Return the [x, y] coordinate for the center point of the cell that contains the specified text.  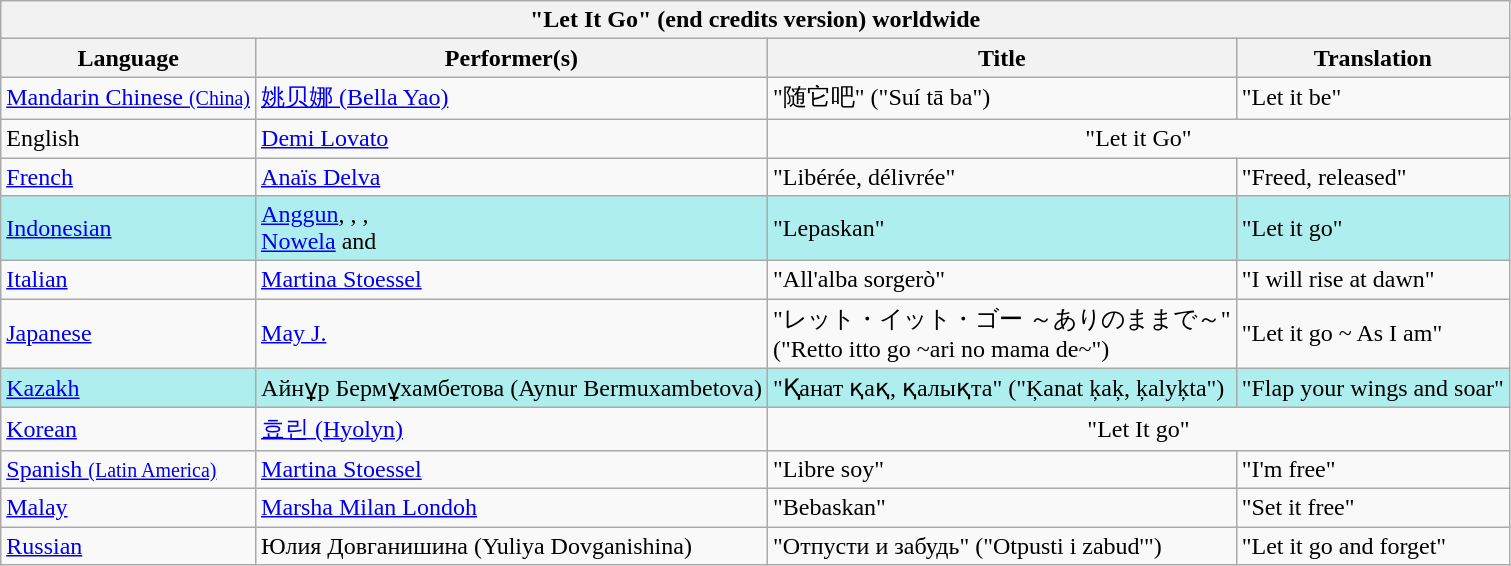
Demi Lovato [512, 138]
Malay [128, 507]
"I'm free" [1372, 469]
姚贝娜 (Bella Yao) [512, 98]
Translation [1372, 58]
"レット・イット・ゴー ～ありのままで～"("Retto itto go ~ari no mama de~") [1002, 334]
Mandarin Chinese (China) [128, 98]
Spanish (Latin America) [128, 469]
"Отпусти и забудь" ("Otpusti i zabud'") [1002, 545]
"Let It Go" (end credits version) worldwide [756, 20]
효린 (Hyolyn) [512, 430]
"Қанат қақ, қалықта" ("Ķanat ķaķ, ķalyķta") [1002, 388]
"All'alba sorgerò" [1002, 280]
Юлия Довганишина (Yuliya Dovganishina) [512, 545]
Russian [128, 545]
"Lepaskan" [1002, 228]
"Freed, released" [1372, 177]
May J. [512, 334]
Korean [128, 430]
Kazakh [128, 388]
Айнұр Бермұхамбетова (Aynur Bermuxambetova) [512, 388]
Indonesian [128, 228]
"I will rise at dawn" [1372, 280]
French [128, 177]
"Let it go ~ As I am" [1372, 334]
"Libre soy" [1002, 469]
Anaïs Delva [512, 177]
"Let it Go" [1138, 138]
"Let it go" [1372, 228]
"Let It go" [1138, 430]
"Bebaskan" [1002, 507]
Title [1002, 58]
"Let it be" [1372, 98]
Marsha Milan Londoh [512, 507]
Italian [128, 280]
Anggun, , ,Nowela and [512, 228]
"Let it go and forget" [1372, 545]
English [128, 138]
Japanese [128, 334]
"Flap your wings and soar" [1372, 388]
Language [128, 58]
Performer(s) [512, 58]
"随它吧" ("Suí tā ba") [1002, 98]
"Libérée, délivrée" [1002, 177]
"Set it free" [1372, 507]
